Output the [x, y] coordinate of the center of the cell containing the given text.  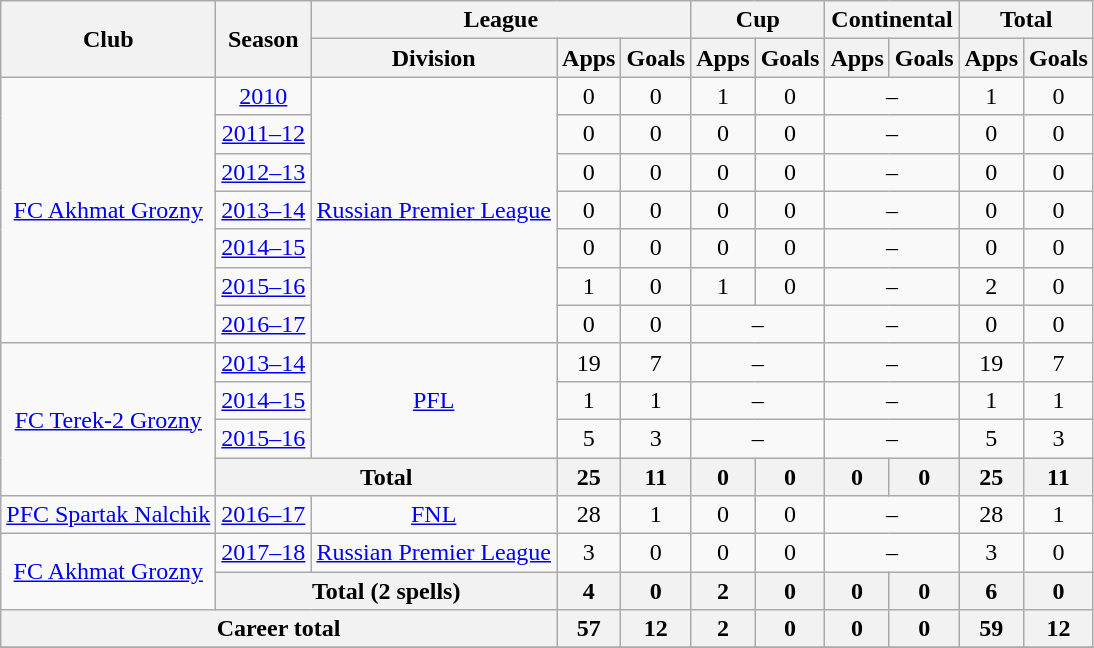
Career total [279, 629]
League [501, 20]
Club [108, 39]
6 [991, 591]
4 [589, 591]
Cup [758, 20]
2011–12 [264, 134]
PFL [434, 400]
57 [589, 629]
2012–13 [264, 172]
FC Terek-2 Grozny [108, 419]
Season [264, 39]
Division [434, 58]
FNL [434, 515]
PFC Spartak Nalchik [108, 515]
59 [991, 629]
2010 [264, 96]
2017–18 [264, 553]
Continental [892, 20]
Total (2 spells) [386, 591]
